Scan for the cell matching the given text and deliver its [x, y] coordinate at center. 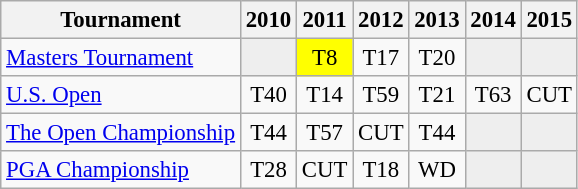
WD [437, 170]
T28 [268, 170]
2011 [325, 20]
T18 [381, 170]
2012 [381, 20]
T14 [325, 95]
T20 [437, 58]
2013 [437, 20]
2010 [268, 20]
T59 [381, 95]
T40 [268, 95]
Masters Tournament [121, 58]
U.S. Open [121, 95]
Tournament [121, 20]
T21 [437, 95]
T17 [381, 58]
T8 [325, 58]
T57 [325, 133]
2015 [549, 20]
The Open Championship [121, 133]
2014 [493, 20]
T63 [493, 95]
PGA Championship [121, 170]
